Scan for the cell matching the given text and deliver its [X, Y] coordinate at center. 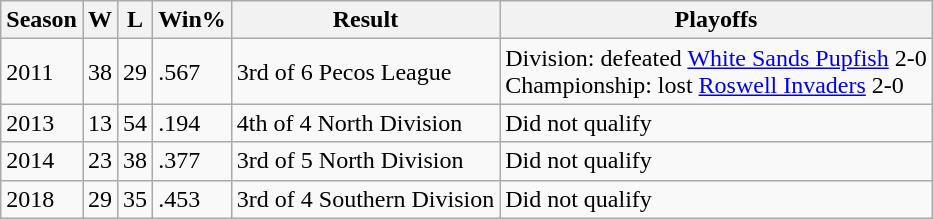
35 [136, 199]
23 [100, 161]
.377 [192, 161]
.453 [192, 199]
Win% [192, 20]
W [100, 20]
54 [136, 123]
2018 [42, 199]
2011 [42, 72]
3rd of 4 Southern Division [365, 199]
Result [365, 20]
3rd of 6 Pecos League [365, 72]
Playoffs [716, 20]
4th of 4 North Division [365, 123]
3rd of 5 North Division [365, 161]
Season [42, 20]
L [136, 20]
.567 [192, 72]
2014 [42, 161]
13 [100, 123]
2013 [42, 123]
.194 [192, 123]
Division: defeated White Sands Pupfish 2-0Championship: lost Roswell Invaders 2-0 [716, 72]
